Scan for the cell matching the given text and deliver its (x, y) coordinate at center. 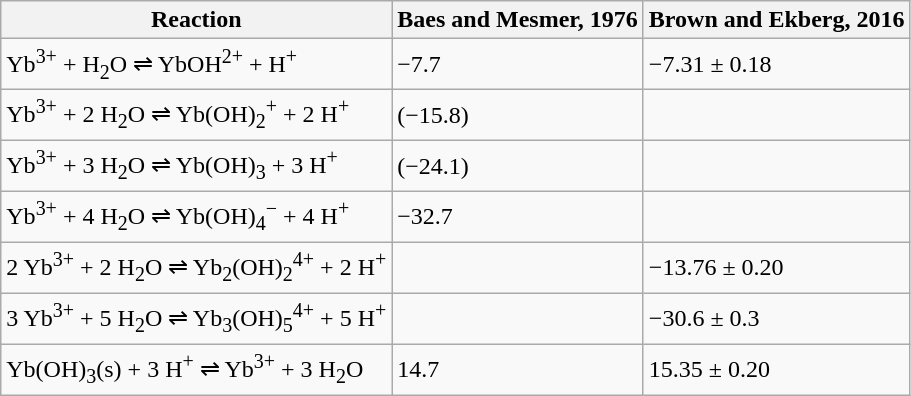
−30.6 ± 0.3 (776, 318)
−7.7 (518, 64)
Baes and Mesmer, 1976 (518, 20)
−13.76 ± 0.20 (776, 268)
Brown and Ekberg, 2016 (776, 20)
Yb3+ + 2 H2O ⇌ Yb(OH)2+ + 2 H+ (196, 116)
Yb3+ + 3 H2O ⇌ Yb(OH)3 + 3 H+ (196, 166)
Yb3+ + H2O ⇌ YbOH2+ + H+ (196, 64)
14.7 (518, 370)
Reaction (196, 20)
Yb3+ + 4 H2O ⇌ Yb(OH)4− + 4 H+ (196, 216)
−7.31 ± 0.18 (776, 64)
15.35 ± 0.20 (776, 370)
Yb(OH)3(s) + 3 H+ ⇌ Yb3+ + 3 H2O (196, 370)
2 Yb3+ + 2 H2O ⇌ Yb2(OH)24+ + 2 H+ (196, 268)
3 Yb3+ + 5 H2O ⇌ Yb3(OH)54+ + 5 H+ (196, 318)
(−24.1) (518, 166)
−32.7 (518, 216)
(−15.8) (518, 116)
